Provide the (x, y) coordinate of the cell's center where the given text is located.  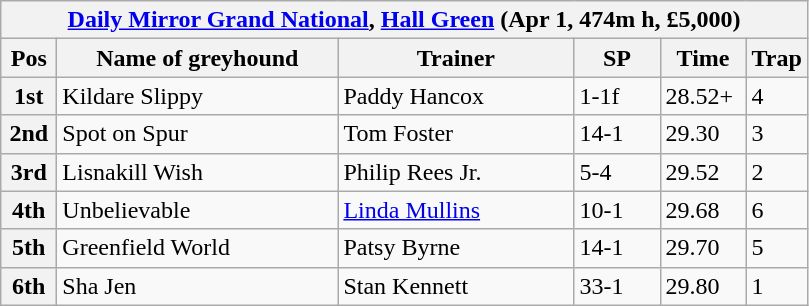
1-1f (617, 96)
Time (703, 58)
Daily Mirror Grand National, Hall Green (Apr 1, 474m h, £5,000) (404, 20)
2 (776, 172)
10-1 (617, 210)
5 (776, 248)
Trainer (456, 58)
29.52 (703, 172)
Patsy Byrne (456, 248)
Greenfield World (198, 248)
3rd (29, 172)
SP (617, 58)
29.80 (703, 286)
3 (776, 134)
5th (29, 248)
33-1 (617, 286)
6th (29, 286)
1st (29, 96)
5-4 (617, 172)
29.30 (703, 134)
Lisnakill Wish (198, 172)
4 (776, 96)
Sha Jen (198, 286)
Pos (29, 58)
28.52+ (703, 96)
Tom Foster (456, 134)
2nd (29, 134)
Spot on Spur (198, 134)
4th (29, 210)
Stan Kennett (456, 286)
Name of greyhound (198, 58)
Paddy Hancox (456, 96)
6 (776, 210)
1 (776, 286)
Linda Mullins (456, 210)
Philip Rees Jr. (456, 172)
29.68 (703, 210)
29.70 (703, 248)
Trap (776, 58)
Unbelievable (198, 210)
Kildare Slippy (198, 96)
